Find where the given text appears and provide that cell's center as [X, Y] coordinate. 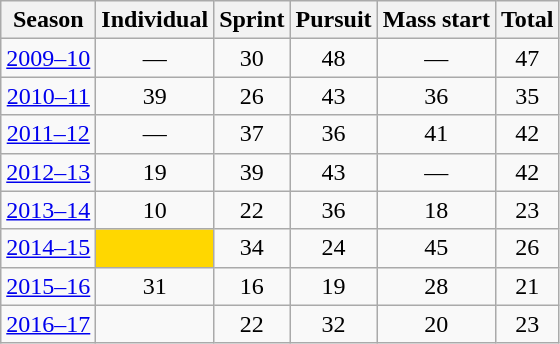
2009–10 [48, 58]
35 [527, 96]
Sprint [252, 20]
10 [155, 210]
Pursuit [334, 20]
34 [252, 248]
2014–15 [48, 248]
32 [334, 324]
Total [527, 20]
31 [155, 286]
2013–14 [48, 210]
2015–16 [48, 286]
41 [436, 134]
24 [334, 248]
21 [527, 286]
16 [252, 286]
2011–12 [48, 134]
Season [48, 20]
45 [436, 248]
37 [252, 134]
28 [436, 286]
Mass start [436, 20]
2016–17 [48, 324]
30 [252, 58]
47 [527, 58]
20 [436, 324]
2010–11 [48, 96]
2012–13 [48, 172]
18 [436, 210]
Individual [155, 20]
48 [334, 58]
